From the cell containing the given text, extract its center point as (X, Y) coordinate. 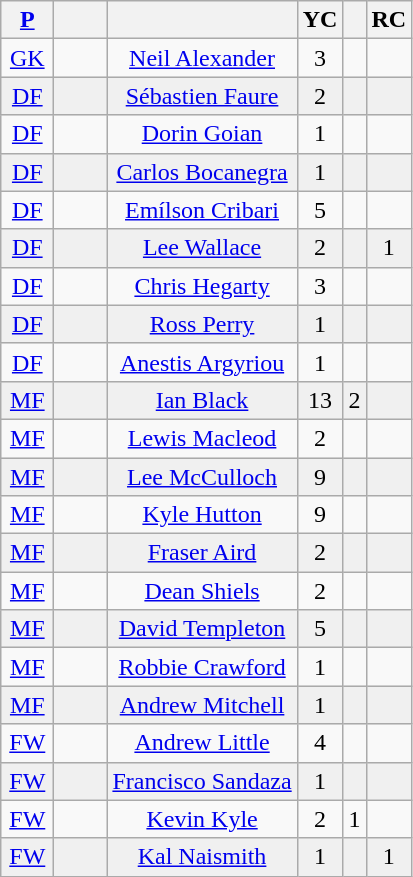
Neil Alexander (202, 58)
Francisco Sandaza (202, 781)
Dean Shiels (202, 591)
Kyle Hutton (202, 515)
Andrew Little (202, 743)
Lewis Macleod (202, 438)
Chris Hegarty (202, 286)
GK (28, 58)
Robbie Crawford (202, 667)
Andrew Mitchell (202, 705)
Anestis Argyriou (202, 362)
David Templeton (202, 629)
Kevin Kyle (202, 819)
YC (320, 20)
Carlos Bocanegra (202, 172)
P (28, 20)
Emílson Cribari (202, 210)
Fraser Aird (202, 553)
4 (320, 743)
Ross Perry (202, 324)
Ian Black (202, 400)
Dorin Goian (202, 134)
Lee McCulloch (202, 477)
13 (320, 400)
Sébastien Faure (202, 96)
Kal Naismith (202, 857)
Lee Wallace (202, 248)
RC (389, 20)
